Return the [x, y] coordinate for the center point of the cell that contains the specified text.  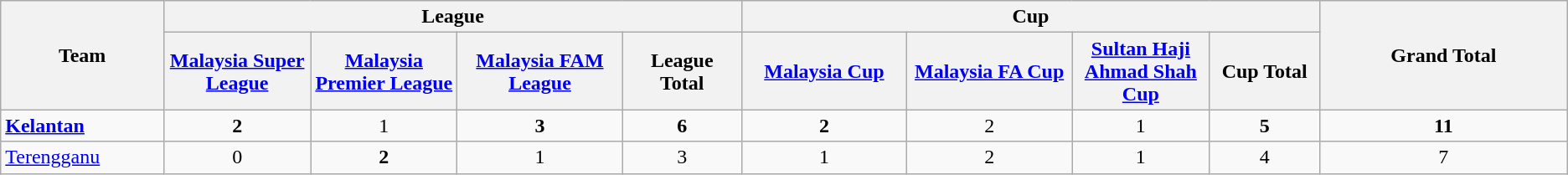
Malaysia Super League [238, 71]
11 [1443, 126]
Grand Total [1443, 55]
Team [82, 55]
Malaysia Cup [824, 71]
Kelantan [82, 126]
6 [682, 126]
League Total [682, 71]
Malaysia Premier League [384, 71]
Cup Total [1265, 71]
0 [238, 157]
Malaysia FAM League [539, 71]
League [453, 17]
Malaysia FA Cup [990, 71]
4 [1265, 157]
Terengganu [82, 157]
7 [1443, 157]
Sultan Haji Ahmad Shah Cup [1141, 71]
5 [1265, 126]
Cup [1030, 17]
